For the text-containing cell, return its midpoint in (x, y) coordinate format. 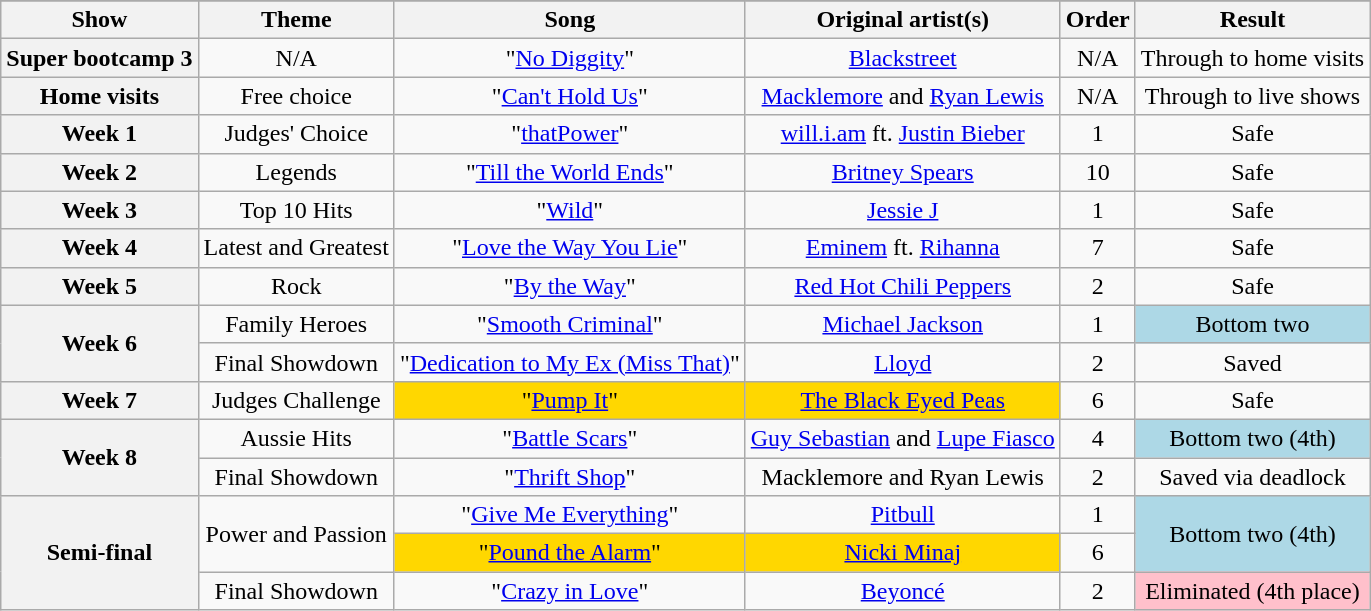
Semi-final (100, 553)
Guy Sebastian and Lupe Fiasco (902, 438)
Week 8 (100, 457)
Power and Passion (296, 534)
Nicki Minaj (902, 553)
Through to live shows (1252, 96)
Week 5 (100, 286)
Week 1 (100, 134)
"Smooth Criminal" (570, 324)
Latest and Greatest (296, 248)
Order (1098, 20)
Home visits (100, 96)
"Battle Scars" (570, 438)
Super bootcamp 3 (100, 58)
"Thrift Shop" (570, 477)
"No Diggity" (570, 58)
Michael Jackson (902, 324)
Saved (1252, 362)
4 (1098, 438)
Pitbull (902, 515)
Beyoncé (902, 591)
"Pump It" (570, 400)
"Till the World Ends" (570, 172)
Eliminated (4th place) (1252, 591)
Top 10 Hits (296, 210)
Week 3 (100, 210)
Theme (296, 20)
Bottom two (1252, 324)
Aussie Hits (296, 438)
"Love the Way You Lie" (570, 248)
Eminem ft. Rihanna (902, 248)
10 (1098, 172)
"Pound the Alarm" (570, 553)
Saved via deadlock (1252, 477)
Original artist(s) (902, 20)
Week 2 (100, 172)
Free choice (296, 96)
Song (570, 20)
"By the Way" (570, 286)
Result (1252, 20)
Britney Spears (902, 172)
Show (100, 20)
Week 6 (100, 343)
"Wild" (570, 210)
"Can't Hold Us" (570, 96)
"thatPower" (570, 134)
Week 4 (100, 248)
Judges Challenge (296, 400)
Red Hot Chili Peppers (902, 286)
"Crazy in Love" (570, 591)
"Dedication to My Ex (Miss That)" (570, 362)
Jessie J (902, 210)
7 (1098, 248)
Week 7 (100, 400)
"Give Me Everything" (570, 515)
Rock (296, 286)
Family Heroes (296, 324)
Lloyd (902, 362)
Judges' Choice (296, 134)
The Black Eyed Peas (902, 400)
will.i.am ft. Justin Bieber (902, 134)
Through to home visits (1252, 58)
Legends (296, 172)
Blackstreet (902, 58)
